Return [x, y] of the center of cell containing provided text 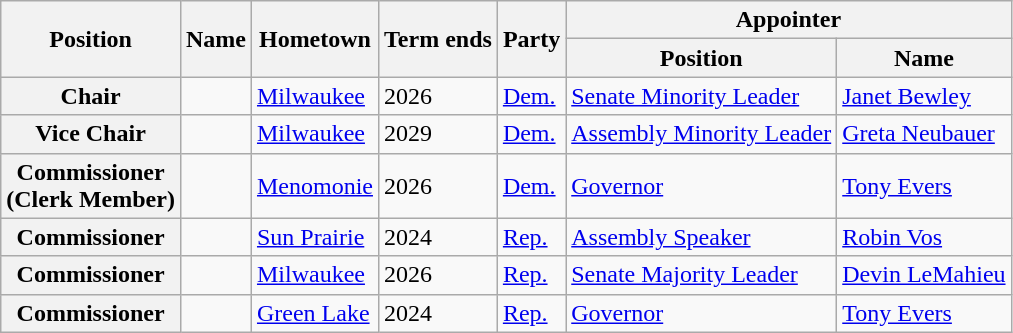
Hometown [314, 39]
Greta Neubauer [924, 134]
Senate Minority Leader [702, 96]
Party [531, 39]
Sun Prairie [314, 237]
Devin LeMahieu [924, 275]
Robin Vos [924, 237]
Assembly Speaker [702, 237]
Appointer [788, 20]
Menomonie [314, 186]
Chair [91, 96]
Term ends [438, 39]
2029 [438, 134]
Green Lake [314, 313]
Assembly Minority Leader [702, 134]
Vice Chair [91, 134]
Janet Bewley [924, 96]
Senate Majority Leader [702, 275]
Commissioner(Clerk Member) [91, 186]
